Pinpoint the cell where the given text exists, returning its [X, Y] midpoint coordinate. 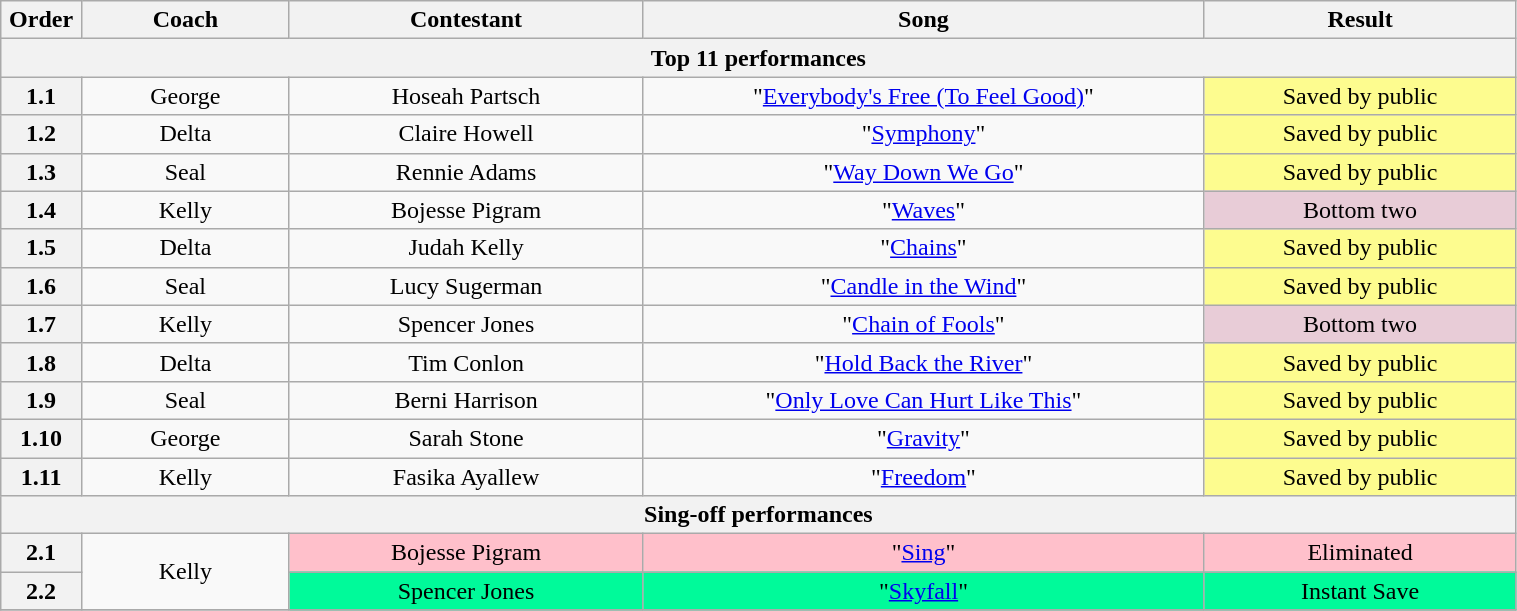
Contestant [466, 20]
1.11 [42, 477]
Coach [185, 20]
"Gravity" [924, 438]
1.5 [42, 248]
Tim Conlon [466, 362]
"Everybody's Free (To Feel Good)" [924, 96]
1.6 [42, 286]
1.2 [42, 134]
Judah Kelly [466, 248]
"Hold Back the River" [924, 362]
1.4 [42, 210]
"Symphony" [924, 134]
1.1 [42, 96]
Sarah Stone [466, 438]
Song [924, 20]
1.3 [42, 172]
Lucy Sugerman [466, 286]
Sing-off performances [758, 515]
Result [1360, 20]
Berni Harrison [466, 400]
Claire Howell [466, 134]
Instant Save [1360, 591]
"Candle in the Wind" [924, 286]
1.9 [42, 400]
Eliminated [1360, 553]
2.2 [42, 591]
1.8 [42, 362]
Hoseah Partsch [466, 96]
"Chain of Fools" [924, 324]
1.7 [42, 324]
Order [42, 20]
Top 11 performances [758, 58]
"Chains" [924, 248]
1.10 [42, 438]
Rennie Adams [466, 172]
"Waves" [924, 210]
"Freedom" [924, 477]
2.1 [42, 553]
"Sing" [924, 553]
Fasika Ayallew [466, 477]
"Only Love Can Hurt Like This" [924, 400]
"Skyfall" [924, 591]
"Way Down We Go" [924, 172]
